Extract the (x, y) coordinate from the center of the cell holding the provided text.  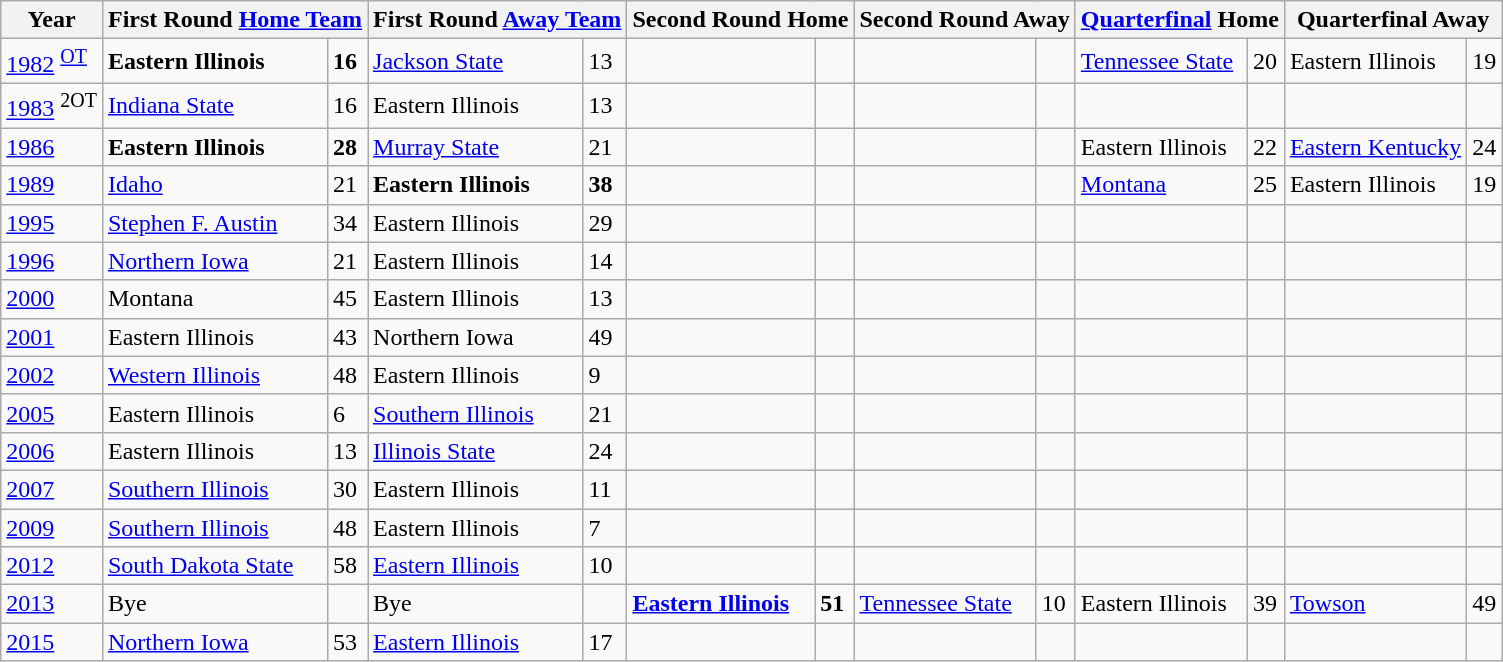
7 (605, 528)
30 (347, 489)
39 (1266, 604)
Idaho (214, 185)
2006 (52, 451)
Stephen F. Austin (214, 223)
6 (347, 413)
43 (347, 337)
2013 (52, 604)
28 (347, 147)
2001 (52, 337)
Quarterfinal Away (1392, 20)
Indiana State (214, 106)
Quarterfinal Home (1180, 20)
2015 (52, 642)
29 (605, 223)
Year (52, 20)
17 (605, 642)
9 (605, 375)
Western Illinois (214, 375)
22 (1266, 147)
2007 (52, 489)
51 (834, 604)
2012 (52, 566)
1989 (52, 185)
14 (605, 261)
2000 (52, 299)
Illinois State (476, 451)
First Round Away Team (498, 20)
1983 2OT (52, 106)
25 (1266, 185)
First Round Home Team (234, 20)
53 (347, 642)
2009 (52, 528)
Second Round Home (740, 20)
Towson (1375, 604)
South Dakota State (214, 566)
20 (1266, 62)
2002 (52, 375)
38 (605, 185)
2005 (52, 413)
1982 OT (52, 62)
1996 (52, 261)
Second Round Away (964, 20)
Murray State (476, 147)
45 (347, 299)
Eastern Kentucky (1375, 147)
1995 (52, 223)
58 (347, 566)
1986 (52, 147)
11 (605, 489)
Jackson State (476, 62)
34 (347, 223)
